Pinpoint the cell where the given text exists, returning its [x, y] midpoint coordinate. 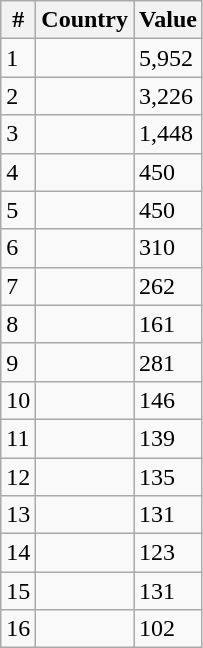
11 [18, 438]
6 [18, 248]
102 [168, 629]
13 [18, 515]
310 [168, 248]
161 [168, 324]
146 [168, 400]
2 [18, 96]
Country [85, 20]
123 [168, 553]
16 [18, 629]
1 [18, 58]
1,448 [168, 134]
139 [168, 438]
4 [18, 172]
14 [18, 553]
# [18, 20]
10 [18, 400]
281 [168, 362]
12 [18, 477]
8 [18, 324]
3,226 [168, 96]
15 [18, 591]
Value [168, 20]
3 [18, 134]
7 [18, 286]
5,952 [168, 58]
5 [18, 210]
135 [168, 477]
9 [18, 362]
262 [168, 286]
